Find where the given text appears and provide that cell's center as (x, y) coordinate. 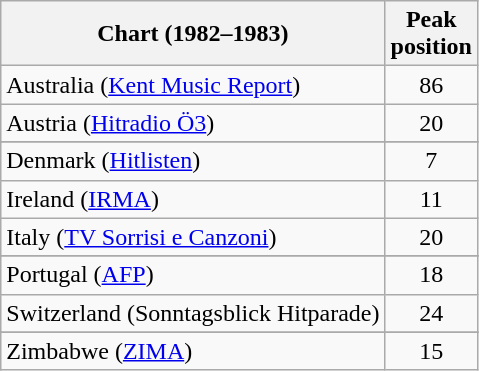
Portugal (AFP) (193, 275)
Italy (TV Sorrisi e Canzoni) (193, 237)
7 (431, 161)
Peakposition (431, 34)
24 (431, 313)
15 (431, 351)
11 (431, 199)
86 (431, 85)
Switzerland (Sonntagsblick Hitparade) (193, 313)
Ireland (IRMA) (193, 199)
18 (431, 275)
Australia (Kent Music Report) (193, 85)
Zimbabwe (ZIMA) (193, 351)
Austria (Hitradio Ö3) (193, 123)
Denmark (Hitlisten) (193, 161)
Chart (1982–1983) (193, 34)
